Detect which cell encompasses the target text, then output its (X, Y) center coordinate. 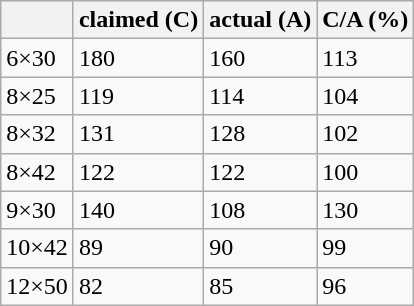
85 (260, 286)
119 (138, 96)
90 (260, 248)
82 (138, 286)
100 (366, 172)
128 (260, 134)
99 (366, 248)
89 (138, 248)
113 (366, 58)
140 (138, 210)
claimed (C) (138, 20)
96 (366, 286)
104 (366, 96)
108 (260, 210)
10×42 (38, 248)
C/A (%) (366, 20)
180 (138, 58)
131 (138, 134)
102 (366, 134)
actual (A) (260, 20)
8×42 (38, 172)
114 (260, 96)
130 (366, 210)
8×25 (38, 96)
160 (260, 58)
6×30 (38, 58)
9×30 (38, 210)
8×32 (38, 134)
12×50 (38, 286)
